Find where the given text appears and provide that cell's center as [X, Y] coordinate. 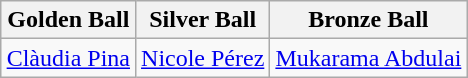
Clàudia Pina [68, 58]
Nicole Pérez [203, 58]
Golden Ball [68, 20]
Mukarama Abdulai [368, 58]
Silver Ball [203, 20]
Bronze Ball [368, 20]
